Detect which cell encompasses the target text, then output its (x, y) center coordinate. 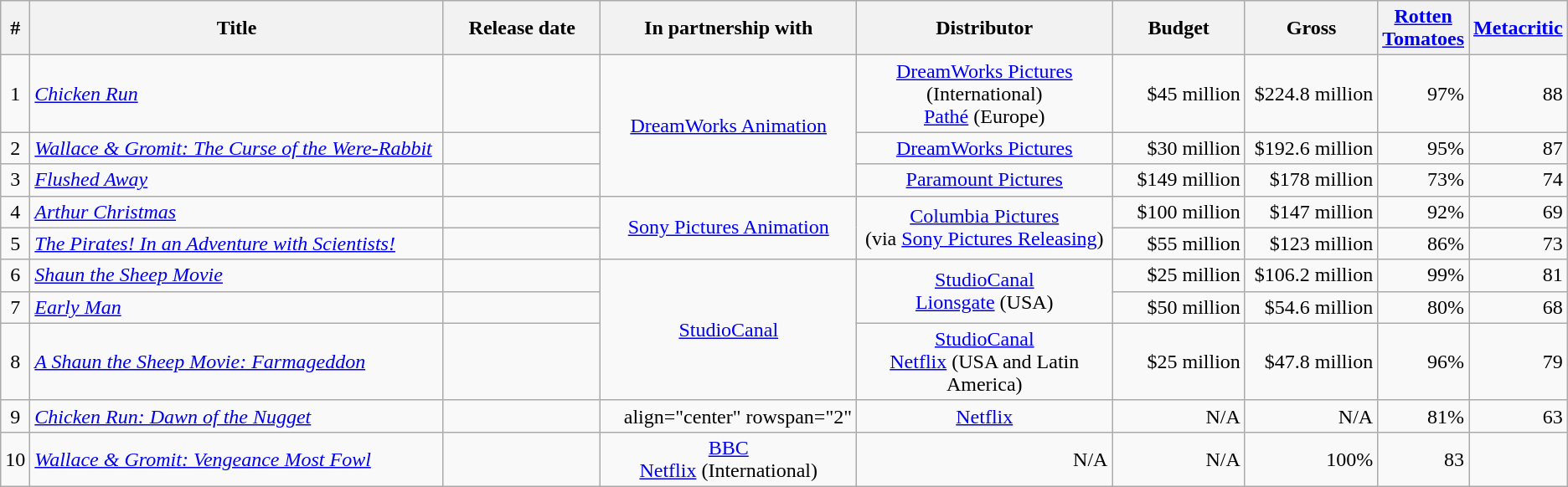
$224.8 million (1311, 94)
69 (1519, 212)
The Pirates! In an Adventure with Scientists! (237, 243)
$147 million (1311, 212)
3 (15, 180)
Wallace & Gromit: The Curse of the Were-Rabbit (237, 148)
96% (1424, 361)
DreamWorks Pictures (985, 148)
$192.6 million (1311, 148)
DreamWorks Animation (729, 126)
Distributor (985, 28)
Paramount Pictures (985, 180)
100% (1311, 459)
4 (15, 212)
81% (1424, 416)
2 (15, 148)
6 (15, 275)
# (15, 28)
9 (15, 416)
68 (1519, 307)
$45 million (1179, 94)
$30 million (1179, 148)
StudioCanal (729, 330)
88 (1519, 94)
Netflix (985, 416)
97% (1424, 94)
Gross (1311, 28)
95% (1424, 148)
Early Man (237, 307)
$149 million (1179, 180)
1 (15, 94)
$55 million (1179, 243)
86% (1424, 243)
$100 million (1179, 212)
$123 million (1311, 243)
$106.2 million (1311, 275)
Sony Pictures Animation (729, 228)
92% (1424, 212)
Budget (1179, 28)
$178 million (1311, 180)
Chicken Run (237, 94)
align="center" rowspan="2" (729, 416)
87 (1519, 148)
99% (1424, 275)
BBCNetflix (International) (729, 459)
Title (237, 28)
7 (15, 307)
73% (1424, 180)
5 (15, 243)
10 (15, 459)
80% (1424, 307)
79 (1519, 361)
$54.6 million (1311, 307)
StudioCanalLionsgate (USA) (985, 291)
Release date (522, 28)
Rotten Tomatoes (1424, 28)
8 (15, 361)
$50 million (1179, 307)
Arthur Christmas (237, 212)
Flushed Away (237, 180)
63 (1519, 416)
Wallace & Gromit: Vengeance Most Fowl (237, 459)
Metacritic (1519, 28)
$47.8 million (1311, 361)
74 (1519, 180)
In partnership with (729, 28)
73 (1519, 243)
Chicken Run: Dawn of the Nugget (237, 416)
83 (1424, 459)
Columbia Pictures(via Sony Pictures Releasing) (985, 228)
StudioCanalNetflix (USA and Latin America) (985, 361)
A Shaun the Sheep Movie: Farmageddon (237, 361)
81 (1519, 275)
Shaun the Sheep Movie (237, 275)
DreamWorks Pictures (International)Pathé (Europe) (985, 94)
